For the text-containing cell, return its midpoint in [X, Y] coordinate format. 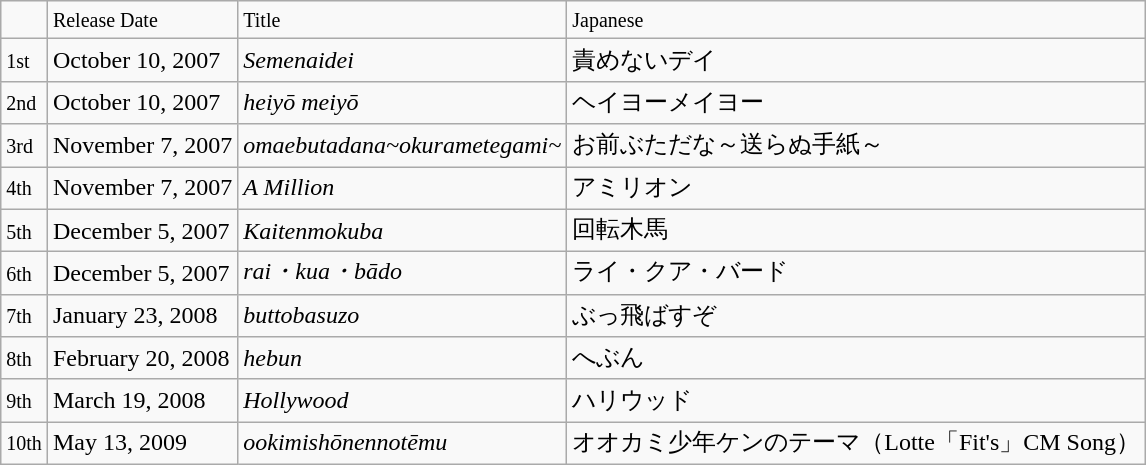
Semenaidei [402, 60]
May 13, 2009 [142, 444]
Title [402, 20]
8th [24, 358]
お前ぶただな～送らぬ手紙～ [856, 146]
アミリオン [856, 188]
heiyō meiyō [402, 102]
A Million [402, 188]
回転木馬 [856, 230]
ぶっ飛ばすぞ [856, 316]
2nd [24, 102]
6th [24, 274]
hebun [402, 358]
Kaitenmokuba [402, 230]
omaebutadana~okurametegami~ [402, 146]
へぶん [856, 358]
Hollywood [402, 400]
5th [24, 230]
Release Date [142, 20]
buttobasuzo [402, 316]
ヘイヨーメイヨー [856, 102]
3rd [24, 146]
March 19, 2008 [142, 400]
1st [24, 60]
Japanese [856, 20]
January 23, 2008 [142, 316]
10th [24, 444]
オオカミ少年ケンのテーマ（Lotte「Fit's」CM Song） [856, 444]
February 20, 2008 [142, 358]
rai・kua・bādo [402, 274]
4th [24, 188]
ハリウッド [856, 400]
7th [24, 316]
ライ・クア・バード [856, 274]
ookimishōnennotēmu [402, 444]
9th [24, 400]
責めないデイ [856, 60]
